Provide the [X, Y] coordinate of the cell's center where the given text is located.  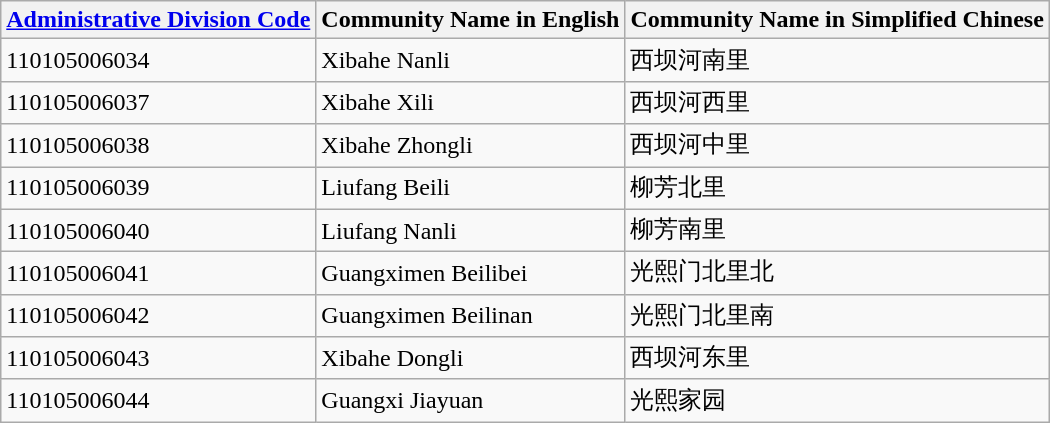
Community Name in English [470, 20]
110105006043 [158, 358]
Xibahe Nanli [470, 60]
Liufang Beili [470, 188]
110105006044 [158, 400]
Liufang Nanli [470, 230]
110105006037 [158, 102]
柳芳南里 [837, 230]
Administrative Division Code [158, 20]
Xibahe Xili [470, 102]
光熙门北里北 [837, 274]
Guangximen Beilibei [470, 274]
西坝河东里 [837, 358]
Xibahe Zhongli [470, 146]
Xibahe Dongli [470, 358]
110105006040 [158, 230]
光熙家园 [837, 400]
柳芳北里 [837, 188]
西坝河南里 [837, 60]
西坝河中里 [837, 146]
110105006041 [158, 274]
110105006042 [158, 316]
Community Name in Simplified Chinese [837, 20]
110105006038 [158, 146]
110105006039 [158, 188]
西坝河西里 [837, 102]
Guangxi Jiayuan [470, 400]
光熙门北里南 [837, 316]
Guangximen Beilinan [470, 316]
110105006034 [158, 60]
